Return the (X, Y) coordinate for the center point of the cell that contains the specified text.  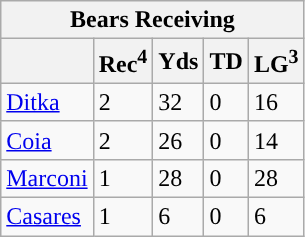
32 (178, 102)
Yds (178, 62)
Bears Receiving (152, 20)
LG3 (276, 62)
TD (226, 62)
14 (276, 140)
Rec4 (123, 62)
Ditka (47, 102)
Marconi (47, 178)
Casares (47, 217)
26 (178, 140)
16 (276, 102)
Coia (47, 140)
